Determine the [X, Y] coordinate at the center of the cell enclosing the given text.  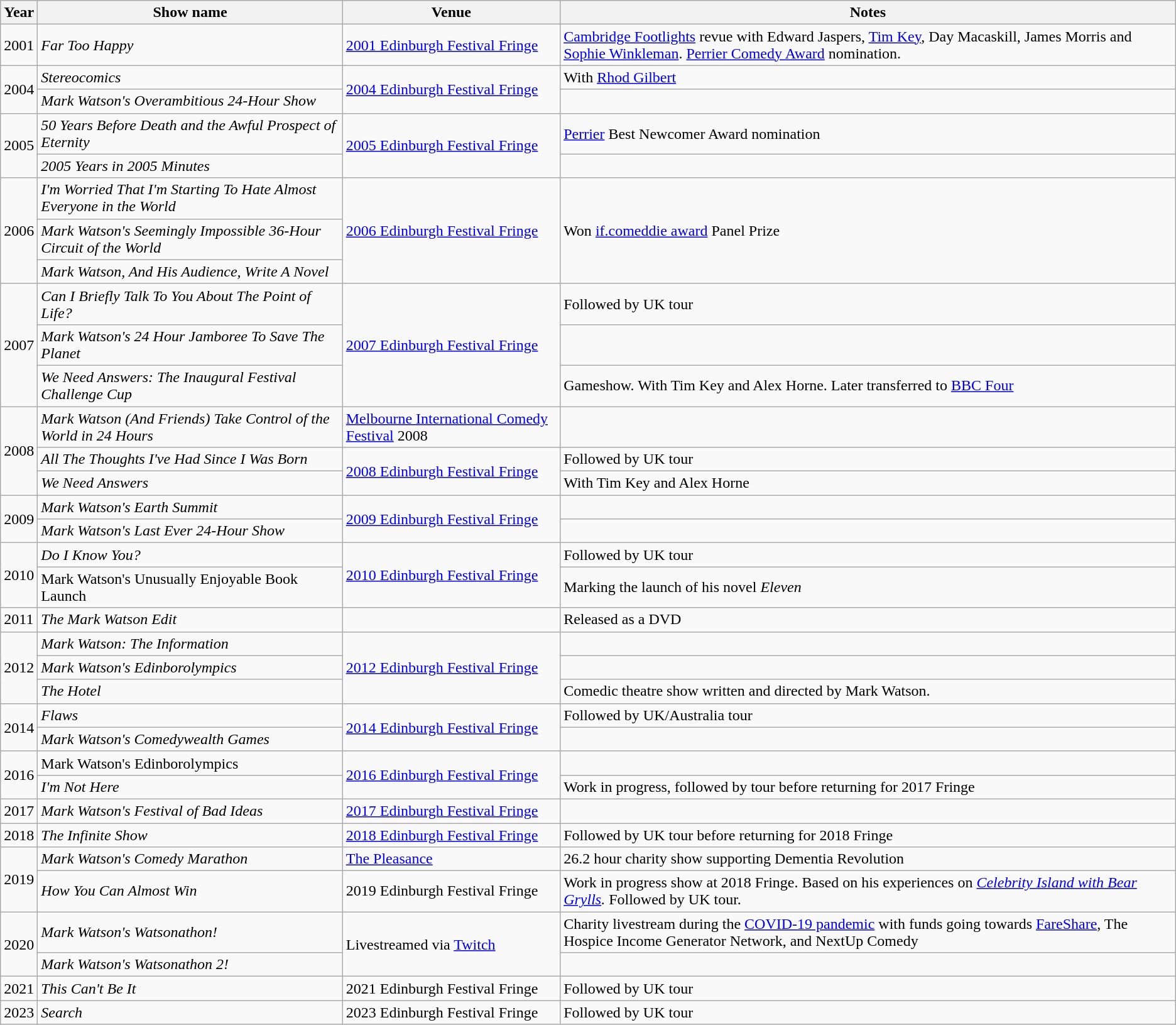
2009 [19, 519]
Livestreamed via Twitch [451, 944]
Released as a DVD [868, 620]
Won if.comeddie award Panel Prize [868, 231]
The Infinite Show [190, 835]
Stereocomics [190, 77]
2012 Edinburgh Festival Fringe [451, 667]
We Need Answers: The Inaugural Festival Challenge Cup [190, 386]
Melbourne International Comedy Festival 2008 [451, 426]
Mark Watson's Comedy Marathon [190, 859]
Cambridge Footlights revue with Edward Jaspers, Tim Key, Day Macaskill, James Morris and Sophie Winkleman. Perrier Comedy Award nomination. [868, 45]
2020 [19, 944]
We Need Answers [190, 483]
2017 Edinburgh Festival Fringe [451, 811]
The Pleasance [451, 859]
Comedic theatre show written and directed by Mark Watson. [868, 691]
Followed by UK tour before returning for 2018 Fringe [868, 835]
2019 [19, 880]
Mark Watson's Comedywealth Games [190, 739]
Mark Watson's Last Ever 24-Hour Show [190, 531]
2014 [19, 727]
26.2 hour charity show supporting Dementia Revolution [868, 859]
Mark Watson's Festival of Bad Ideas [190, 811]
2001 [19, 45]
2004 [19, 89]
50 Years Before Death and the Awful Prospect of Eternity [190, 133]
2018 Edinburgh Festival Fringe [451, 835]
2016 Edinburgh Festival Fringe [451, 775]
2011 [19, 620]
2006 [19, 231]
Can I Briefly Talk To You About The Point of Life? [190, 304]
2007 [19, 344]
Year [19, 13]
2010 [19, 576]
The Hotel [190, 691]
2021 [19, 989]
Marking the launch of his novel Eleven [868, 587]
How You Can Almost Win [190, 891]
The Mark Watson Edit [190, 620]
2018 [19, 835]
2012 [19, 667]
2009 Edinburgh Festival Fringe [451, 519]
Charity livestream during the COVID-19 pandemic with funds going towards FareShare, The Hospice Income Generator Network, and NextUp Comedy [868, 933]
Gameshow. With Tim Key and Alex Horne. Later transferred to BBC Four [868, 386]
I'm Worried That I'm Starting To Hate Almost Everyone in the World [190, 199]
Work in progress, followed by tour before returning for 2017 Fringe [868, 787]
Mark Watson's Watsonathon! [190, 933]
Search [190, 1012]
2023 Edinburgh Festival Fringe [451, 1012]
2010 Edinburgh Festival Fringe [451, 576]
2005 Years in 2005 Minutes [190, 166]
Mark Watson: The Information [190, 644]
Do I Know You? [190, 555]
With Rhod Gilbert [868, 77]
Flaws [190, 715]
Mark Watson's Seemingly Impossible 36-Hour Circuit of the World [190, 239]
This Can't Be It [190, 989]
I'm Not Here [190, 787]
Perrier Best Newcomer Award nomination [868, 133]
Mark Watson, And His Audience, Write A Novel [190, 271]
Followed by UK/Australia tour [868, 715]
All The Thoughts I've Had Since I Was Born [190, 459]
Far Too Happy [190, 45]
2019 Edinburgh Festival Fringe [451, 891]
Mark Watson's 24 Hour Jamboree To Save The Planet [190, 344]
2001 Edinburgh Festival Fringe [451, 45]
2005 Edinburgh Festival Fringe [451, 146]
Mark Watson's Earth Summit [190, 507]
2017 [19, 811]
2021 Edinburgh Festival Fringe [451, 989]
Mark Watson's Unusually Enjoyable Book Launch [190, 587]
With Tim Key and Alex Horne [868, 483]
2004 Edinburgh Festival Fringe [451, 89]
2005 [19, 146]
Mark Watson's Watsonathon 2! [190, 965]
Venue [451, 13]
2008 [19, 450]
Mark Watson's Overambitious 24-Hour Show [190, 101]
Work in progress show at 2018 Fringe. Based on his experiences on Celebrity Island with Bear Grylls. Followed by UK tour. [868, 891]
Mark Watson (And Friends) Take Control of the World in 24 Hours [190, 426]
2006 Edinburgh Festival Fringe [451, 231]
2007 Edinburgh Festival Fringe [451, 344]
Notes [868, 13]
Show name [190, 13]
2014 Edinburgh Festival Fringe [451, 727]
2008 Edinburgh Festival Fringe [451, 471]
2016 [19, 775]
2023 [19, 1012]
